Output the [X, Y] coordinate of the center of the cell containing the given text.  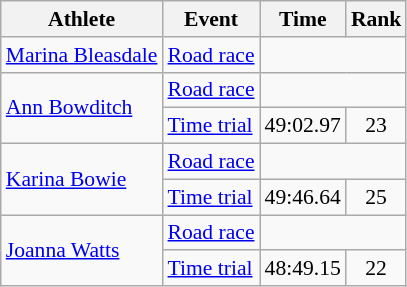
Karina Bowie [82, 180]
Joanna Watts [82, 250]
Athlete [82, 19]
Event [212, 19]
Ann Bowditch [82, 108]
22 [376, 269]
48:49.15 [303, 269]
25 [376, 197]
Marina Bleasdale [82, 55]
Time [303, 19]
49:46.64 [303, 197]
Rank [376, 19]
23 [376, 126]
49:02.97 [303, 126]
